Output the (x, y) coordinate of the center of the cell containing the given text.  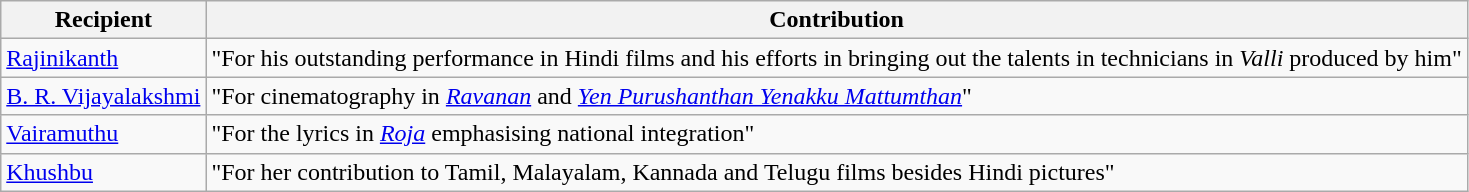
"For his outstanding performance in Hindi films and his efforts in bringing out the talents in technicians in Valli produced by him" (836, 58)
Contribution (836, 20)
"For cinematography in Ravanan and Yen Purushanthan Yenakku Mattumthan" (836, 96)
Vairamuthu (104, 134)
Recipient (104, 20)
Rajinikanth (104, 58)
B. R. Vijayalakshmi (104, 96)
"For the lyrics in Roja emphasising national integration" (836, 134)
Khushbu (104, 172)
"For her contribution to Tamil, Malayalam, Kannada and Telugu films besides Hindi pictures" (836, 172)
